Provide the (x, y) coordinate of the cell's center where the given text is located.  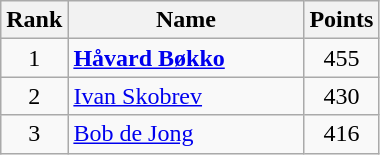
Håvard Bøkko (186, 58)
1 (34, 58)
3 (34, 134)
416 (342, 134)
430 (342, 96)
Ivan Skobrev (186, 96)
455 (342, 58)
Name (186, 20)
2 (34, 96)
Bob de Jong (186, 134)
Points (342, 20)
Rank (34, 20)
